Capture the cell that displays the provided text and extract its [x, y] central coordinate. 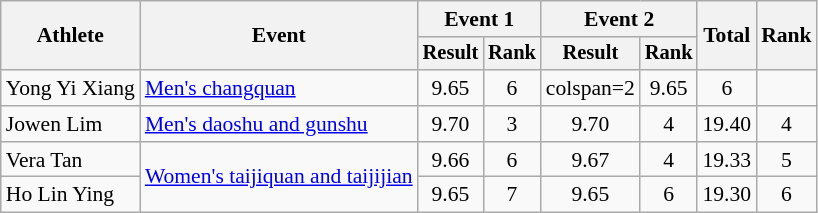
Event 1 [480, 19]
19.40 [726, 124]
Ho Lin Ying [70, 195]
Total [726, 36]
3 [512, 124]
Men's daoshu and gunshu [279, 124]
colspan=2 [590, 88]
9.66 [451, 160]
9.67 [590, 160]
19.33 [726, 160]
Women's taijiquan and taijijian [279, 178]
Event [279, 36]
Men's changquan [279, 88]
5 [786, 160]
Yong Yi Xiang [70, 88]
Event 2 [620, 19]
7 [512, 195]
Athlete [70, 36]
19.30 [726, 195]
Jowen Lim [70, 124]
Vera Tan [70, 160]
